Search for the cell housing the specified text and yield its [X, Y] center coordinate. 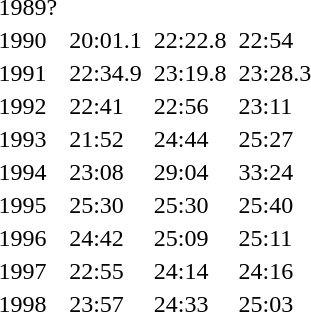
22:55 [106, 271]
21:52 [106, 139]
24:42 [106, 238]
22:22.8 [190, 40]
22:56 [190, 106]
24:44 [190, 139]
25:09 [190, 238]
23:19.8 [190, 73]
24:14 [190, 271]
22:41 [106, 106]
29:04 [190, 172]
22:34.9 [106, 73]
23:08 [106, 172]
20:01.1 [106, 40]
